Determine the [X, Y] coordinate at the center of the cell enclosing the given text.  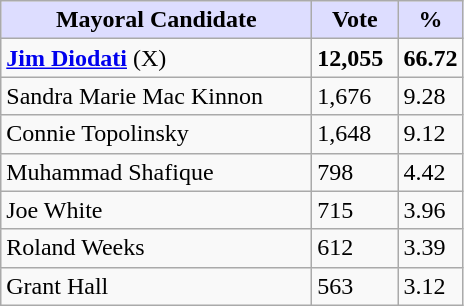
4.42 [430, 172]
9.12 [430, 134]
715 [355, 210]
612 [355, 248]
Connie Topolinsky [156, 134]
563 [355, 286]
Mayoral Candidate [156, 20]
66.72 [430, 58]
3.12 [430, 286]
1,648 [355, 134]
Vote [355, 20]
3.96 [430, 210]
Joe White [156, 210]
3.39 [430, 248]
Jim Diodati (X) [156, 58]
Roland Weeks [156, 248]
Sandra Marie Mac Kinnon [156, 96]
% [430, 20]
Muhammad Shafique [156, 172]
9.28 [430, 96]
798 [355, 172]
1,676 [355, 96]
Grant Hall [156, 286]
12,055 [355, 58]
